From the cell containing the given text, extract its center point as [X, Y] coordinate. 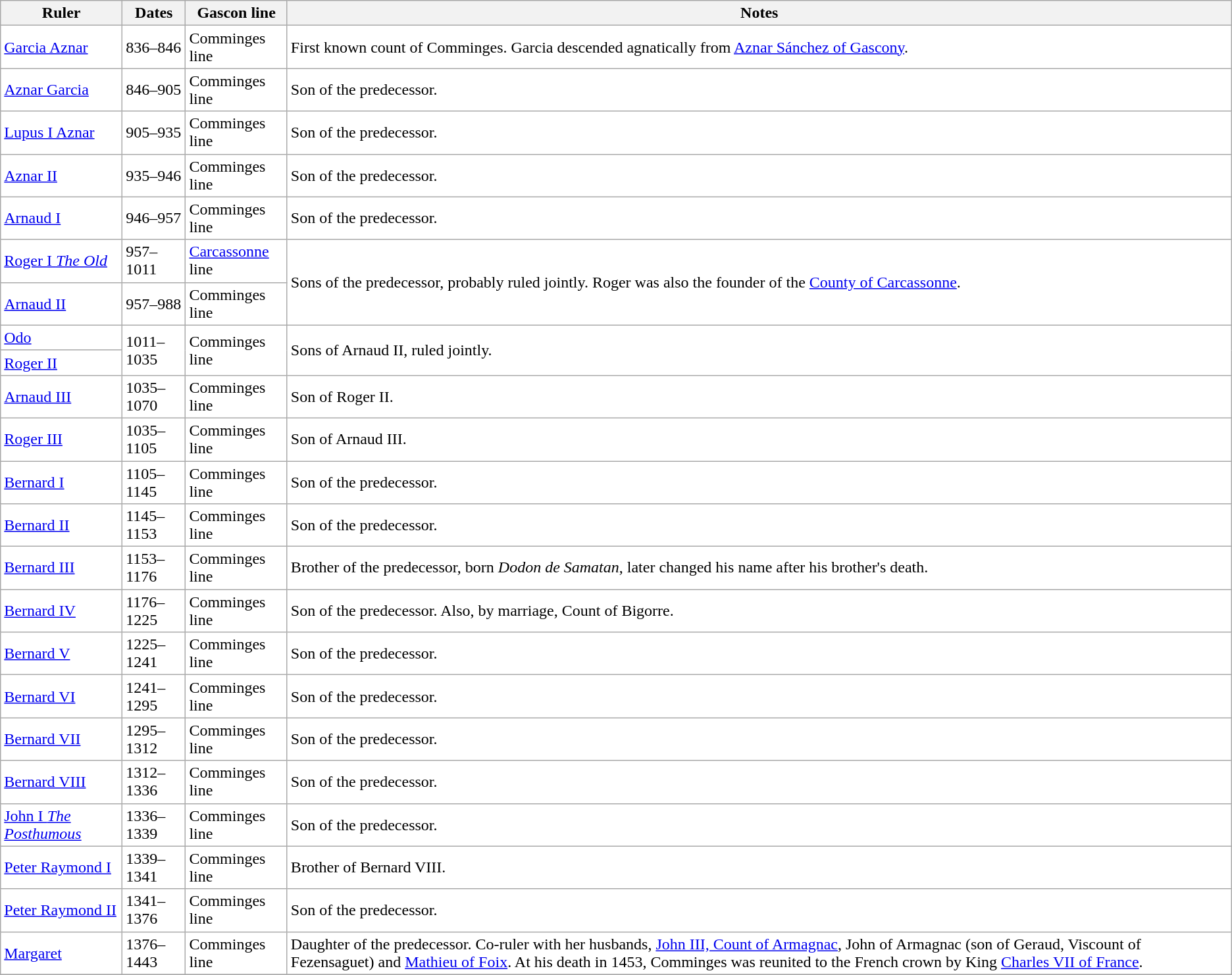
1035–1070 [154, 396]
Arnaud I [62, 218]
John I The Posthumous [62, 825]
Roger III [62, 439]
Brother of Bernard VIII. [759, 867]
Son of Arnaud III. [759, 439]
Son of the predecessor. Also, by marriage, Count of Bigorre. [759, 611]
Lupus I Aznar [62, 133]
Bernard IV [62, 611]
Aznar II [62, 175]
Bernard II [62, 525]
Peter Raymond II [62, 911]
Arnaud III [62, 396]
Bernard VI [62, 696]
905–935 [154, 133]
Aznar Garcia [62, 89]
1153–1176 [154, 568]
Odo [62, 337]
1339–1341 [154, 867]
1241–1295 [154, 696]
1336–1339 [154, 825]
957–988 [154, 304]
Brother of the predecessor, born Dodon de Samatan, later changed his name after his brother's death. [759, 568]
Ruler [62, 13]
1376–1443 [154, 953]
935–946 [154, 175]
1035–1105 [154, 439]
1145–1153 [154, 525]
1295–1312 [154, 739]
Bernard VII [62, 739]
Bernard V [62, 654]
957–1011 [154, 261]
Garcia Aznar [62, 47]
Notes [759, 13]
1225–1241 [154, 654]
846–905 [154, 89]
836–846 [154, 47]
1011–1035 [154, 350]
Dates [154, 13]
Son of Roger II. [759, 396]
Margaret [62, 953]
Sons of the predecessor, probably ruled jointly. Roger was also the founder of the County of Carcassonne. [759, 282]
Roger I The Old [62, 261]
Gascon line [236, 13]
Sons of Arnaud II, ruled jointly. [759, 350]
1176–1225 [154, 611]
1312–1336 [154, 782]
First known count of Comminges. Garcia descended agnatically from Aznar Sánchez of Gascony. [759, 47]
Bernard VIII [62, 782]
Bernard I [62, 482]
Roger II [62, 362]
1341–1376 [154, 911]
1105–1145 [154, 482]
946–957 [154, 218]
Carcassonne line [236, 261]
Bernard III [62, 568]
Peter Raymond I [62, 867]
Arnaud II [62, 304]
